Scan for the cell matching the given text and deliver its [x, y] coordinate at center. 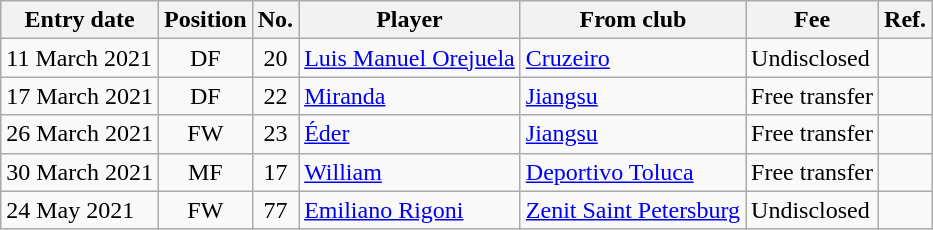
Position [205, 20]
Luis Manuel Orejuela [410, 58]
24 May 2021 [80, 210]
23 [275, 134]
17 March 2021 [80, 96]
Fee [812, 20]
11 March 2021 [80, 58]
William [410, 172]
Emiliano Rigoni [410, 210]
MF [205, 172]
From club [632, 20]
Entry date [80, 20]
Player [410, 20]
26 March 2021 [80, 134]
Miranda [410, 96]
20 [275, 58]
Cruzeiro [632, 58]
Éder [410, 134]
17 [275, 172]
No. [275, 20]
22 [275, 96]
Zenit Saint Petersburg [632, 210]
77 [275, 210]
Ref. [906, 20]
Deportivo Toluca [632, 172]
30 March 2021 [80, 172]
